For the text-containing cell, return its midpoint in (x, y) coordinate format. 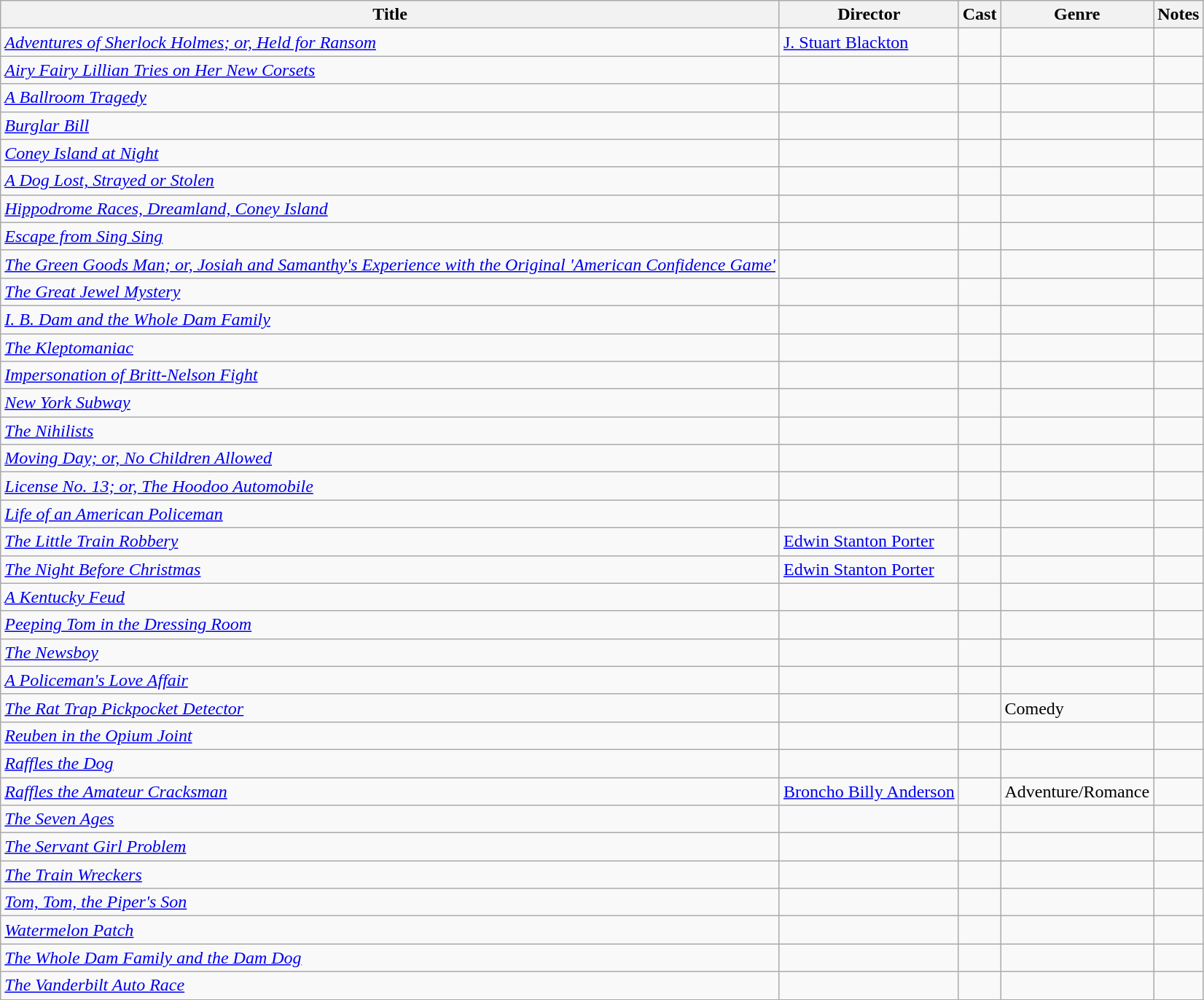
The Train Wreckers (391, 875)
Raffles the Dog (391, 763)
Escape from Sing Sing (391, 236)
Airy Fairy Lillian Tries on Her New Corsets (391, 70)
Reuben in the Opium Joint (391, 735)
A Kentucky Feud (391, 597)
I. B. Dam and the Whole Dam Family (391, 319)
Burglar Bill (391, 125)
License No. 13; or, The Hoodoo Automobile (391, 486)
Peeping Tom in the Dressing Room (391, 625)
Coney Island at Night (391, 153)
Life of an American Policeman (391, 514)
A Ballroom Tragedy (391, 98)
J. Stuart Blackton (869, 42)
New York Subway (391, 403)
Title (391, 15)
Adventure/Romance (1077, 791)
The Kleptomaniac (391, 348)
Cast (980, 15)
The Nihilists (391, 431)
The Great Jewel Mystery (391, 292)
The Little Train Robbery (391, 542)
Hippodrome Races, Dreamland, Coney Island (391, 208)
The Rat Trap Pickpocket Detector (391, 708)
Comedy (1077, 708)
The Vanderbilt Auto Race (391, 985)
Director (869, 15)
The Whole Dam Family and the Dam Dog (391, 958)
Watermelon Patch (391, 930)
Adventures of Sherlock Holmes; or, Held for Ransom (391, 42)
Notes (1178, 15)
The Night Before Christmas (391, 569)
A Policeman's Love Affair (391, 680)
A Dog Lost, Strayed or Stolen (391, 181)
The Seven Ages (391, 819)
Genre (1077, 15)
The Newsboy (391, 652)
Tom, Tom, the Piper's Son (391, 902)
Impersonation of Britt-Nelson Fight (391, 375)
The Servant Girl Problem (391, 847)
Raffles the Amateur Cracksman (391, 791)
Moving Day; or, No Children Allowed (391, 458)
The Green Goods Man; or, Josiah and Samanthy's Experience with the Original 'American Confidence Game' (391, 264)
Broncho Billy Anderson (869, 791)
